Scan for the cell matching the given text and deliver its (x, y) coordinate at center. 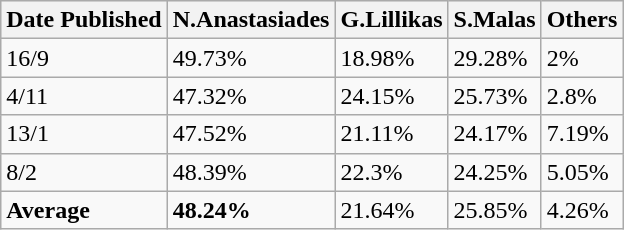
48.24% (251, 210)
Others (582, 20)
2.8% (582, 96)
47.32% (251, 96)
47.52% (251, 134)
24.25% (494, 172)
25.85% (494, 210)
5.05% (582, 172)
29.28% (494, 58)
49.73% (251, 58)
24.15% (392, 96)
7.19% (582, 134)
Average (84, 210)
24.17% (494, 134)
4.26% (582, 210)
Date Published (84, 20)
8/2 (84, 172)
S.Malas (494, 20)
21.11% (392, 134)
13/1 (84, 134)
N.Anastasiades (251, 20)
G.Lillikas (392, 20)
4/11 (84, 96)
22.3% (392, 172)
18.98% (392, 58)
21.64% (392, 210)
2% (582, 58)
48.39% (251, 172)
16/9 (84, 58)
25.73% (494, 96)
